Identify which cell holds the provided text, then report its [x, y] central coordinate. 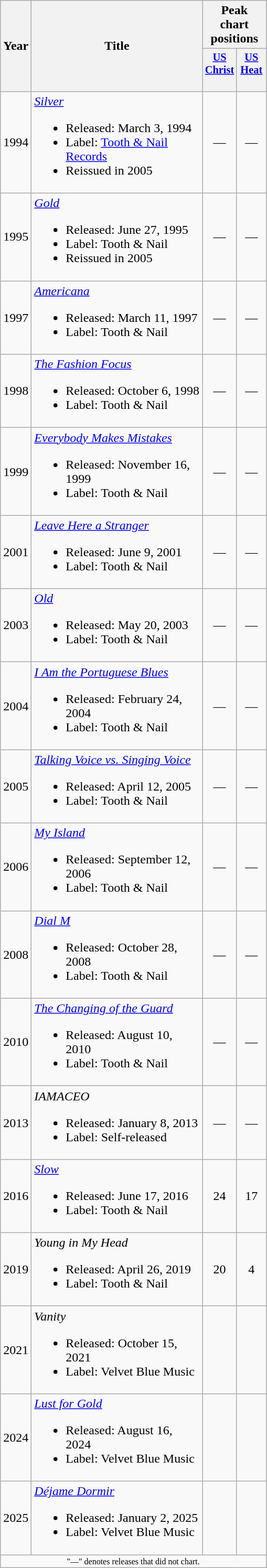
2005 [16, 786]
Everybody Makes MistakesReleased: November 16, 1999Label: Tooth & Nail [117, 472]
USChrist [219, 70]
24 [219, 1196]
2001 [16, 552]
Talking Voice vs. Singing VoiceReleased: April 12, 2005Label: Tooth & Nail [117, 786]
Peak chart positions [234, 25]
2004 [16, 706]
1998 [16, 391]
2006 [16, 867]
Title [117, 46]
"—" denotes releases that did not chart. [133, 1561]
SlowReleased: June 17, 2016Label: Tooth & Nail [117, 1196]
2025 [16, 1518]
2003 [16, 625]
OldReleased: May 20, 2003Label: Tooth & Nail [117, 625]
1999 [16, 472]
My IslandReleased: September 12, 2006Label: Tooth & Nail [117, 867]
I Am the Portuguese BluesReleased: February 24, 2004Label: Tooth & Nail [117, 706]
2021 [16, 1349]
Young in My HeadReleased: April 26, 2019Label: Tooth & Nail [117, 1269]
VanityReleased: October 15, 2021Label: Velvet Blue Music [117, 1349]
4 [252, 1269]
GoldReleased: June 27, 1995Label: Tooth & NailReissued in 2005 [117, 237]
Year [16, 46]
17 [252, 1196]
2024 [16, 1437]
1997 [16, 318]
1994 [16, 142]
Déjame DormirReleased: January 2, 2025Label: Velvet Blue Music [117, 1518]
2019 [16, 1269]
1995 [16, 237]
Lust for GoldReleased: August 16, 2024Label: Velvet Blue Music [117, 1437]
2008 [16, 954]
2016 [16, 1196]
20 [219, 1269]
2010 [16, 1042]
AmericanaReleased: March 11, 1997Label: Tooth & Nail [117, 318]
Dial MReleased: October 28, 2008Label: Tooth & Nail [117, 954]
Leave Here a StrangerReleased: June 9, 2001Label: Tooth & Nail [117, 552]
The Changing of the GuardReleased: August 10, 2010Label: Tooth & Nail [117, 1042]
SilverReleased: March 3, 1994Label: Tooth & Nail RecordsReissued in 2005 [117, 142]
IAMACEOReleased: January 8, 2013Label: Self-released [117, 1122]
The Fashion FocusReleased: October 6, 1998Label: Tooth & Nail [117, 391]
USHeat [252, 70]
2013 [16, 1122]
